Return [x, y] of the center of cell containing provided text 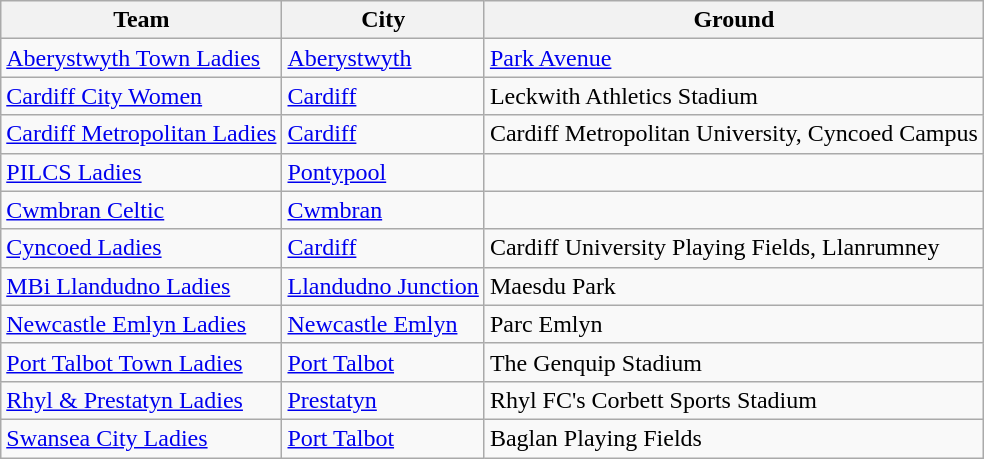
The Genquip Stadium [734, 362]
Cardiff University Playing Fields, Llanrumney [734, 248]
Cwmbran [383, 210]
Baglan Playing Fields [734, 438]
MBi Llandudno Ladies [142, 286]
Rhyl FC's Corbett Sports Stadium [734, 400]
Park Avenue [734, 58]
Aberystwyth Town Ladies [142, 58]
Cardiff Metropolitan Ladies [142, 134]
Port Talbot Town Ladies [142, 362]
Cyncoed Ladies [142, 248]
PILCS Ladies [142, 172]
City [383, 20]
Ground [734, 20]
Llandudno Junction [383, 286]
Team [142, 20]
Prestatyn [383, 400]
Rhyl & Prestatyn Ladies [142, 400]
Swansea City Ladies [142, 438]
Cardiff Metropolitan University, Cyncoed Campus [734, 134]
Newcastle Emlyn Ladies [142, 324]
Cardiff City Women [142, 96]
Newcastle Emlyn [383, 324]
Cwmbran Celtic [142, 210]
Leckwith Athletics Stadium [734, 96]
Pontypool [383, 172]
Aberystwyth [383, 58]
Maesdu Park [734, 286]
Parc Emlyn [734, 324]
